Provide the [x, y] coordinate of the cell's center where the given text is located.  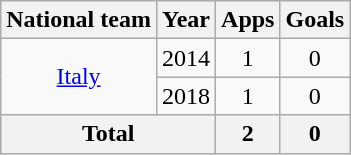
2 [248, 134]
Italy [79, 77]
2014 [186, 58]
Year [186, 20]
2018 [186, 96]
Goals [315, 20]
Apps [248, 20]
National team [79, 20]
Total [108, 134]
